Provide the [x, y] coordinate of the cell's center where the given text is located.  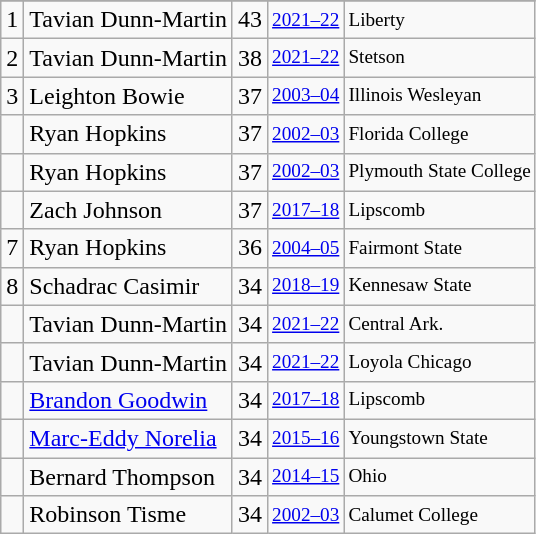
Illinois Wesleyan [440, 96]
Youngstown State [440, 438]
2 [12, 58]
2004–05 [306, 248]
36 [250, 248]
Liberty [440, 20]
1 [12, 20]
3 [12, 96]
Central Ark. [440, 324]
Schadrac Casimir [128, 286]
2018–19 [306, 286]
Florida College [440, 134]
38 [250, 58]
Ohio [440, 477]
Leighton Bowie [128, 96]
Kennesaw State [440, 286]
Stetson [440, 58]
Loyola Chicago [440, 362]
2014–15 [306, 477]
2003–04 [306, 96]
Brandon Goodwin [128, 400]
Marc-Eddy Norelia [128, 438]
Plymouth State College [440, 172]
Bernard Thompson [128, 477]
Robinson Tisme [128, 515]
43 [250, 20]
7 [12, 248]
8 [12, 286]
Zach Johnson [128, 210]
Calumet College [440, 515]
2015–16 [306, 438]
Fairmont State [440, 248]
